Extract the (X, Y) coordinate from the center of the cell holding the provided text.  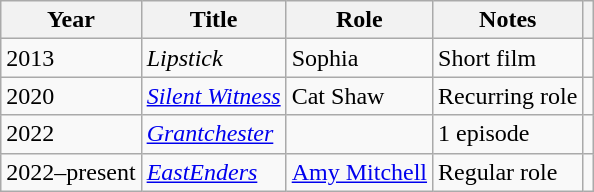
Year (71, 20)
Amy Mitchell (359, 172)
2020 (71, 96)
Role (359, 20)
Notes (508, 20)
2022–present (71, 172)
2013 (71, 58)
EastEnders (214, 172)
1 episode (508, 134)
Grantchester (214, 134)
Recurring role (508, 96)
Regular role (508, 172)
Silent Witness (214, 96)
Title (214, 20)
Lipstick (214, 58)
Sophia (359, 58)
Short film (508, 58)
Cat Shaw (359, 96)
2022 (71, 134)
